Detect which cell encompasses the target text, then output its [x, y] center coordinate. 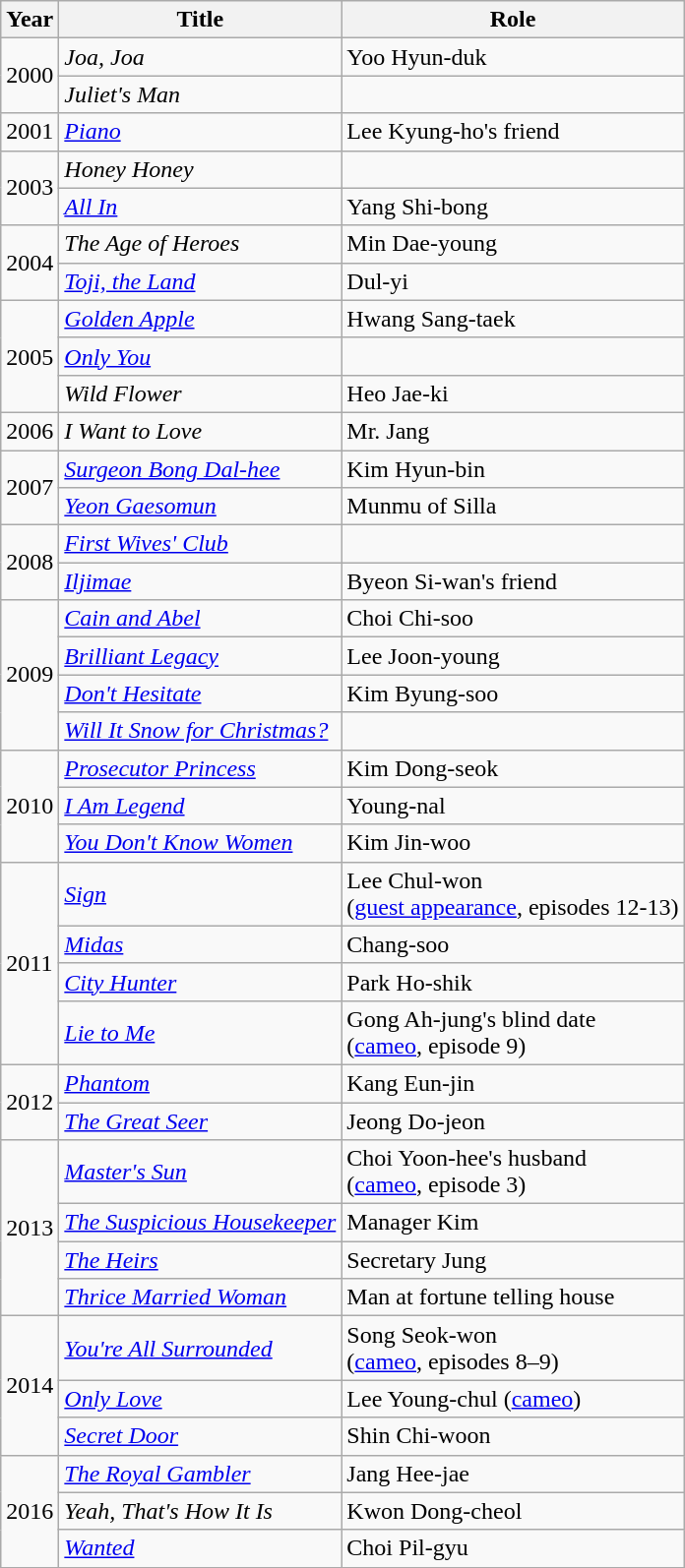
Heo Jae-ki [513, 393]
Only Love [201, 1399]
Prosecutor Princess [201, 768]
2007 [30, 488]
Lee Chul-won (guest appearance, episodes 12-13) [513, 893]
Hwang Sang-taek [513, 319]
Song Seok-won (cameo, episodes 8–9) [513, 1348]
Lee Kyung-ho's friend [513, 132]
First Wives' Club [201, 544]
Choi Pil-gyu [513, 1548]
2012 [30, 1102]
Shin Chi-woon [513, 1436]
Iljimae [201, 581]
Role [513, 20]
Chang-soo [513, 944]
2009 [30, 675]
Juliet's Man [201, 94]
Man at fortune telling house [513, 1297]
2006 [30, 431]
Kim Jin-woo [513, 843]
Jang Hee-jae [513, 1474]
2010 [30, 806]
Choi Chi-soo [513, 619]
The Great Seer [201, 1120]
Honey Honey [201, 169]
Yeon Gaesomun [201, 507]
Kang Eun-jin [513, 1083]
2004 [30, 263]
Munmu of Silla [513, 507]
Choi Yoon-hee's husband (cameo, episode 3) [513, 1173]
2014 [30, 1385]
Kim Dong-seok [513, 768]
2016 [30, 1511]
Lee Young-chul (cameo) [513, 1399]
Joa, Joa [201, 57]
City Hunter [201, 982]
Kim Byung-soo [513, 694]
Wild Flower [201, 393]
All In [201, 207]
Park Ho-shik [513, 982]
2005 [30, 356]
Only You [201, 356]
Year [30, 20]
Yoo Hyun-duk [513, 57]
Thrice Married Woman [201, 1297]
Toji, the Land [201, 281]
2003 [30, 188]
Yang Shi-bong [513, 207]
Young-nal [513, 806]
Lee Joon-young [513, 656]
Surgeon Bong Dal-hee [201, 469]
Dul-yi [513, 281]
Yeah, That's How It Is [201, 1511]
The Age of Heroes [201, 244]
2011 [30, 963]
Golden Apple [201, 319]
Min Dae-young [513, 244]
The Royal Gambler [201, 1474]
I Want to Love [201, 431]
You're All Surrounded [201, 1348]
Title [201, 20]
Brilliant Legacy [201, 656]
Master's Sun [201, 1173]
I Am Legend [201, 806]
Mr. Jang [513, 431]
Piano [201, 132]
The Heirs [201, 1260]
The Suspicious Housekeeper [201, 1223]
Kim Hyun-bin [513, 469]
Jeong Do-jeon [513, 1120]
2000 [30, 76]
Will It Snow for Christmas? [201, 731]
You Don't Know Women [201, 843]
Sign [201, 893]
Phantom [201, 1083]
2001 [30, 132]
2013 [30, 1228]
Gong Ah-jung's blind date (cameo, episode 9) [513, 1033]
Cain and Abel [201, 619]
Lie to Me [201, 1033]
Secret Door [201, 1436]
Wanted [201, 1548]
Manager Kim [513, 1223]
Byeon Si-wan's friend [513, 581]
Kwon Dong-cheol [513, 1511]
Secretary Jung [513, 1260]
Midas [201, 944]
Don't Hesitate [201, 694]
2008 [30, 563]
